Identify which cell holds the provided text, then report its [X, Y] central coordinate. 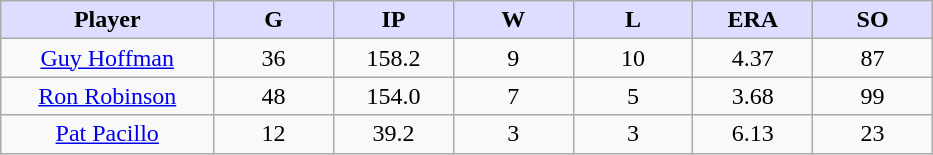
48 [274, 96]
4.37 [753, 58]
39.2 [393, 134]
7 [513, 96]
158.2 [393, 58]
W [513, 20]
IP [393, 20]
Pat Pacillo [108, 134]
6.13 [753, 134]
10 [633, 58]
Ron Robinson [108, 96]
87 [873, 58]
99 [873, 96]
ERA [753, 20]
23 [873, 134]
Guy Hoffman [108, 58]
5 [633, 96]
3.68 [753, 96]
Player [108, 20]
36 [274, 58]
SO [873, 20]
154.0 [393, 96]
L [633, 20]
9 [513, 58]
12 [274, 134]
G [274, 20]
